Identify which cell holds the provided text, then report its (X, Y) central coordinate. 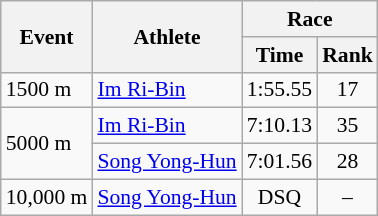
1:55.55 (280, 90)
1500 m (47, 90)
7:10.13 (280, 126)
28 (348, 162)
35 (348, 126)
Time (280, 55)
Athlete (166, 36)
5000 m (47, 144)
– (348, 197)
Rank (348, 55)
10,000 m (47, 197)
DSQ (280, 197)
7:01.56 (280, 162)
17 (348, 90)
Race (310, 19)
Event (47, 36)
